From the cell containing the given text, extract its center point as [X, Y] coordinate. 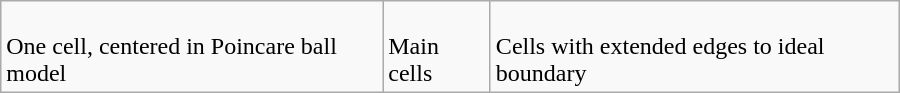
One cell, centered in Poincare ball model [192, 47]
Cells with extended edges to ideal boundary [694, 47]
Main cells [437, 47]
